Determine the [X, Y] coordinate at the center of the cell enclosing the given text.  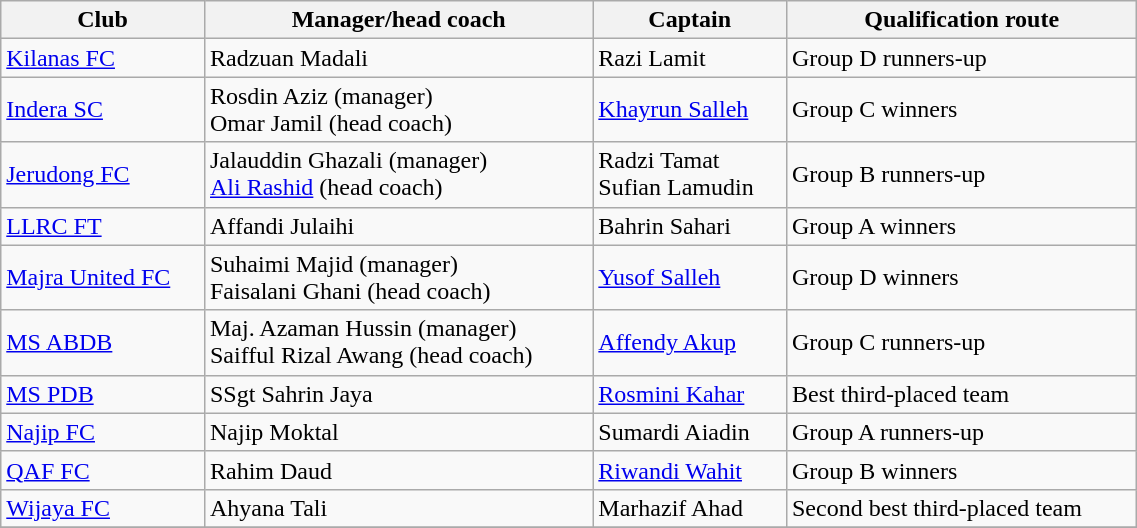
Group D winners [961, 278]
Group C winners [961, 110]
Manager/head coach [398, 20]
Indera SC [103, 110]
Razi Lamit [690, 58]
Captain [690, 20]
MS PDB [103, 394]
Rosdin Aziz (manager)Omar Jamil (head coach) [398, 110]
Group C runners-up [961, 342]
Maj. Azaman Hussin (manager)Saifful Rizal Awang (head coach) [398, 342]
Kilanas FC [103, 58]
SSgt Sahrin Jaya [398, 394]
Khayrun Salleh [690, 110]
Marhazif Ahad [690, 508]
Group A runners-up [961, 432]
Radzi TamatSufian Lamudin [690, 174]
Best third-placed team [961, 394]
Majra United FC [103, 278]
Jerudong FC [103, 174]
Group A winners [961, 226]
Najip Moktal [398, 432]
Group D runners-up [961, 58]
Group B winners [961, 470]
Ahyana Tali [398, 508]
Bahrin Sahari [690, 226]
Group B runners-up [961, 174]
Sumardi Aiadin [690, 432]
QAF FC [103, 470]
Rahim Daud [398, 470]
Jalauddin Ghazali (manager)Ali Rashid (head coach) [398, 174]
Wijaya FC [103, 508]
Second best third-placed team [961, 508]
Radzuan Madali [398, 58]
Suhaimi Majid (manager)Faisalani Ghani (head coach) [398, 278]
Affendy Akup [690, 342]
MS ABDB [103, 342]
Riwandi Wahit [690, 470]
Qualification route [961, 20]
Affandi Julaihi [398, 226]
Club [103, 20]
Yusof Salleh [690, 278]
Najip FC [103, 432]
LLRC FT [103, 226]
Rosmini Kahar [690, 394]
